Capture the cell that displays the provided text and extract its (X, Y) central coordinate. 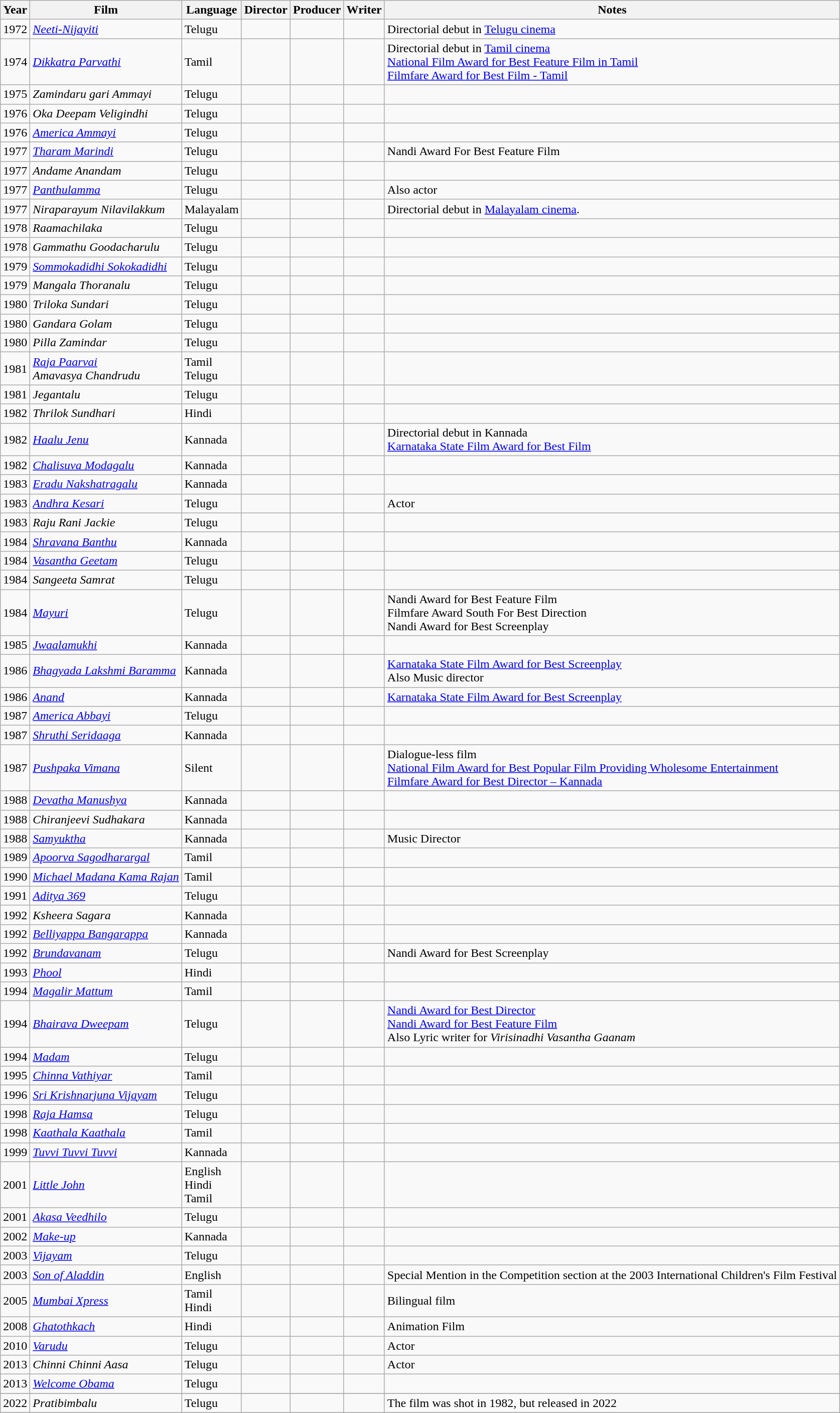
Also actor (612, 190)
1993 (15, 972)
2002 (15, 1236)
Apoorva Sagodharargal (106, 858)
Directorial debut in Telugu cinema (612, 29)
Shravana Banthu (106, 541)
Phool (106, 972)
Andhra Kesari (106, 503)
Brundavanam (106, 953)
Aditya 369 (106, 896)
Panthulamma (106, 190)
Directorial debut in Tamil cinemaNational Film Award for Best Feature Film in TamilFilmfare Award for Best Film - Tamil (612, 62)
Shruthi Seridaaga (106, 735)
Directorial debut in Kannada Karnataka State Film Award for Best Film (612, 440)
Nandi Award for Best Screenplay (612, 953)
2022 (15, 1403)
Vijayam (106, 1255)
America Abbayi (106, 716)
Gammathu Goodacharulu (106, 247)
Chinni Chinni Aasa (106, 1365)
Tuvvi Tuvvi Tuvvi (106, 1152)
1985 (15, 645)
1990 (15, 877)
Triloka Sundari (106, 305)
Jegantalu (106, 394)
Music Director (612, 838)
Mumbai Xpress (106, 1301)
Raja Hamsa (106, 1114)
Nandi Award for Best DirectorNandi Award for Best Feature FilmAlso Lyric writer for Virisinadhi Vasantha Gaanam (612, 1024)
Make-up (106, 1236)
Dikkatra Parvathi (106, 62)
Madam (106, 1057)
1974 (15, 62)
Mayuri (106, 612)
Magalir Mattum (106, 992)
Notes (612, 10)
Mangala Thoranalu (106, 286)
Tamil Hindi (212, 1301)
1996 (15, 1095)
EnglishHindiTamil (212, 1185)
Karnataka State Film Award for Best ScreenplayAlso Music director (612, 671)
Andame Anandam (106, 171)
Neeti-Nijayiti (106, 29)
1991 (15, 896)
Ksheera Sagara (106, 915)
Akasa Veedhilo (106, 1217)
Little John (106, 1185)
Haalu Jenu (106, 440)
Year (15, 10)
1999 (15, 1152)
Kaathala Kaathala (106, 1133)
Bhagyada Lakshmi Baramma (106, 671)
Pratibimbalu (106, 1403)
Malayalam (212, 209)
Oka Deepam Veligindhi (106, 113)
Sri Krishnarjuna Vijayam (106, 1095)
Bhairava Dweepam (106, 1024)
Animation Film (612, 1326)
TamilTelugu (212, 368)
Director (266, 10)
Producer (317, 10)
Sommokadidhi Sokokadidhi (106, 266)
2008 (15, 1326)
Thrilok Sundhari (106, 413)
Chinna Vathiyar (106, 1076)
Vasantha Geetam (106, 560)
Jwaalamukhi (106, 645)
Raja Paarvai Amavasya Chandrudu (106, 368)
Zamindaru gari Ammayi (106, 94)
Sangeeta Samrat (106, 580)
Niraparayum Nilavilakkum (106, 209)
Samyuktha (106, 838)
1975 (15, 94)
Varudu (106, 1345)
Son of Aladdin (106, 1275)
Eradu Nakshatragalu (106, 484)
Raju Rani Jackie (106, 522)
Chalisuva Modagalu (106, 465)
Pushpaka Vimana (106, 768)
America Ammayi (106, 132)
Film (106, 10)
2010 (15, 1345)
1972 (15, 29)
The film was shot in 1982, but released in 2022 (612, 1403)
Dialogue-less filmNational Film Award for Best Popular Film Providing Wholesome EntertainmentFilmfare Award for Best Director – Kannada (612, 768)
Special Mention in the Competition section at the 2003 International Children's Film Festival (612, 1275)
Language (212, 10)
1989 (15, 858)
Michael Madana Kama Rajan (106, 877)
Writer (364, 10)
Tharam Marindi (106, 152)
Belliyappa Bangarappa (106, 934)
Directorial debut in Malayalam cinema. (612, 209)
Welcome Obama (106, 1384)
1995 (15, 1076)
Silent (212, 768)
Bilingual film (612, 1301)
Raamachilaka (106, 228)
Nandi Award For Best Feature Film (612, 152)
Nandi Award for Best Feature FilmFilmfare Award South For Best DirectionNandi Award for Best Screenplay (612, 612)
English (212, 1275)
Pilla Zamindar (106, 343)
2005 (15, 1301)
Gandara Golam (106, 324)
Devatha Manushya (106, 800)
Chiranjeevi Sudhakara (106, 819)
Anand (106, 697)
Karnataka State Film Award for Best Screenplay (612, 697)
Ghatothkach (106, 1326)
